Search for the cell housing the specified text and yield its [x, y] center coordinate. 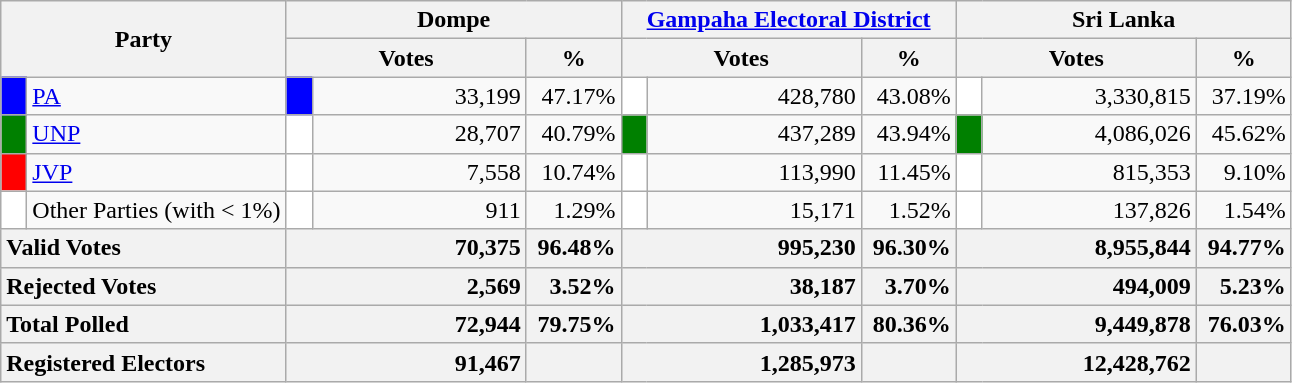
37.19% [1244, 96]
Dompe [454, 20]
1.29% [574, 210]
94.77% [1244, 248]
Sri Lanka [1124, 20]
38,187 [741, 286]
45.62% [1244, 134]
47.17% [574, 96]
12,428,762 [1076, 362]
437,289 [754, 134]
40.79% [574, 134]
33,199 [419, 96]
8,955,844 [1076, 248]
113,990 [754, 172]
91,467 [406, 362]
815,353 [1089, 172]
9.10% [1244, 172]
Party [144, 39]
15,171 [754, 210]
2,569 [406, 286]
1.52% [908, 210]
911 [419, 210]
1,033,417 [741, 324]
9,449,878 [1076, 324]
Rejected Votes [144, 286]
80.36% [908, 324]
79.75% [574, 324]
494,009 [1076, 286]
11.45% [908, 172]
4,086,026 [1089, 134]
96.48% [574, 248]
Total Polled [144, 324]
72,944 [406, 324]
Gampaha Electoral District [788, 20]
Valid Votes [144, 248]
43.08% [908, 96]
137,826 [1089, 210]
995,230 [741, 248]
PA [156, 96]
3.70% [908, 286]
7,558 [419, 172]
10.74% [574, 172]
JVP [156, 172]
428,780 [754, 96]
70,375 [406, 248]
Other Parties (with < 1%) [156, 210]
28,707 [419, 134]
76.03% [1244, 324]
1.54% [1244, 210]
3,330,815 [1089, 96]
43.94% [908, 134]
96.30% [908, 248]
Registered Electors [144, 362]
1,285,973 [741, 362]
UNP [156, 134]
3.52% [574, 286]
5.23% [1244, 286]
